Scan for the cell matching the given text and deliver its [X, Y] coordinate at center. 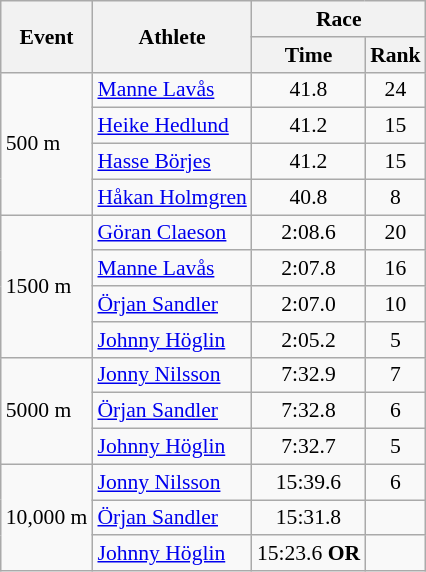
Göran Claeson [172, 233]
Event [47, 36]
15:39.6 [308, 482]
Race [339, 19]
7:32.8 [308, 411]
7:32.9 [308, 375]
10,000 m [47, 518]
1500 m [47, 286]
Heike Hedlund [172, 126]
7 [396, 375]
2:05.2 [308, 340]
16 [396, 269]
Håkan Holmgren [172, 197]
7:32.7 [308, 447]
8 [396, 197]
500 m [47, 143]
41.8 [308, 90]
Athlete [172, 36]
15:31.8 [308, 518]
Rank [396, 55]
20 [396, 233]
5000 m [47, 410]
2:07.0 [308, 304]
24 [396, 90]
2:08.6 [308, 233]
10 [396, 304]
2:07.8 [308, 269]
15:23.6 OR [308, 554]
40.8 [308, 197]
Time [308, 55]
Hasse Börjes [172, 162]
